Provide the (x, y) coordinate of the cell's center where the given text is located.  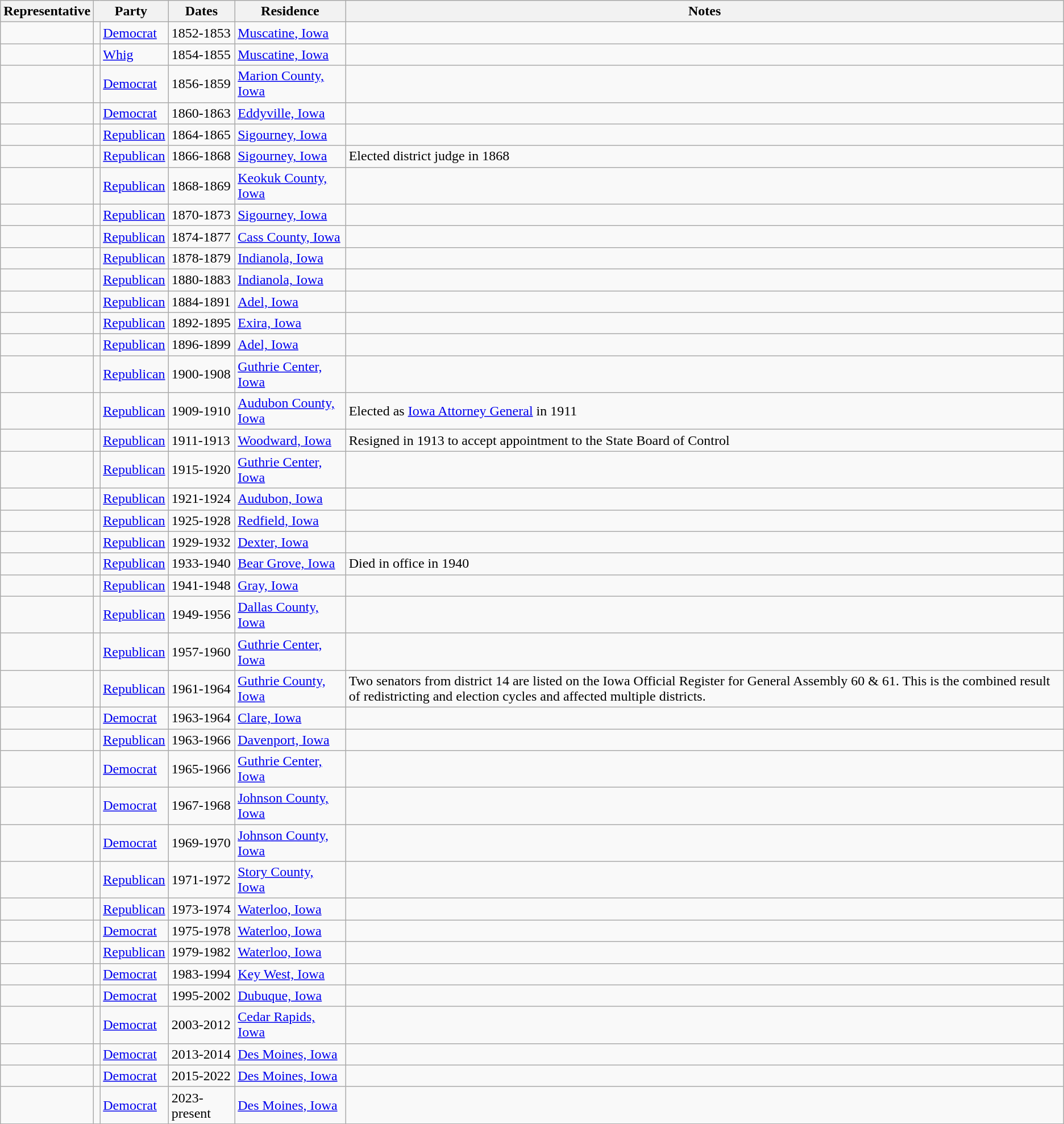
Cedar Rapids, Iowa (290, 1025)
Key West, Iowa (290, 974)
Dallas County, Iowa (290, 615)
1868-1869 (201, 185)
1909-1910 (201, 411)
1854-1855 (201, 55)
1915-1920 (201, 469)
1973-1974 (201, 909)
1957-1960 (201, 651)
1852-1853 (201, 33)
1925-1928 (201, 521)
Dates (201, 11)
Whig (134, 55)
Party (131, 11)
1900-1908 (201, 374)
1878-1879 (201, 258)
1983-1994 (201, 974)
Bear Grove, Iowa (290, 564)
1969-1970 (201, 843)
2003-2012 (201, 1025)
Resigned in 1913 to accept appointment to the State Board of Control (705, 440)
1965-1966 (201, 769)
1963-1966 (201, 739)
1860-1863 (201, 113)
1874-1877 (201, 236)
Audubon County, Iowa (290, 411)
Davenport, Iowa (290, 739)
Representative (47, 11)
Gray, Iowa (290, 585)
1961-1964 (201, 689)
1880-1883 (201, 280)
1949-1956 (201, 615)
1921-1924 (201, 499)
1941-1948 (201, 585)
1995-2002 (201, 996)
Woodward, Iowa (290, 440)
2023-present (201, 1105)
1979-1982 (201, 952)
1884-1891 (201, 302)
Residence (290, 11)
Dubuque, Iowa (290, 996)
Exira, Iowa (290, 323)
Elected district judge in 1868 (705, 156)
1929-1932 (201, 542)
Dexter, Iowa (290, 542)
1892-1895 (201, 323)
Guthrie County, Iowa (290, 689)
Audubon, Iowa (290, 499)
1856-1859 (201, 84)
Died in office in 1940 (705, 564)
1870-1873 (201, 215)
1864-1865 (201, 135)
Elected as Iowa Attorney General in 1911 (705, 411)
1866-1868 (201, 156)
Keokuk County, Iowa (290, 185)
1963-1964 (201, 718)
2015-2022 (201, 1076)
1967-1968 (201, 806)
2013-2014 (201, 1054)
Cass County, Iowa (290, 236)
1896-1899 (201, 345)
Marion County, Iowa (290, 84)
Redfield, Iowa (290, 521)
Eddyville, Iowa (290, 113)
Clare, Iowa (290, 718)
1975-1978 (201, 931)
1911-1913 (201, 440)
Story County, Iowa (290, 880)
1971-1972 (201, 880)
Notes (705, 11)
1933-1940 (201, 564)
